From the cell containing the given text, extract its center point as (X, Y) coordinate. 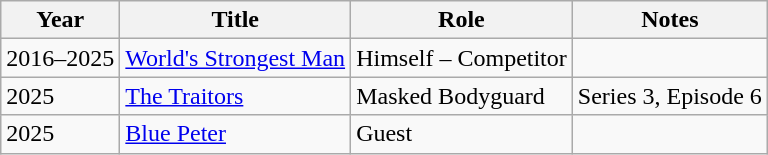
The Traitors (236, 96)
2016–2025 (60, 58)
Notes (670, 20)
Himself – Competitor (462, 58)
Role (462, 20)
Blue Peter (236, 134)
World's Strongest Man (236, 58)
Title (236, 20)
Masked Bodyguard (462, 96)
Guest (462, 134)
Series 3, Episode 6 (670, 96)
Year (60, 20)
